Extract the [X, Y] coordinate from the center of the cell holding the provided text.  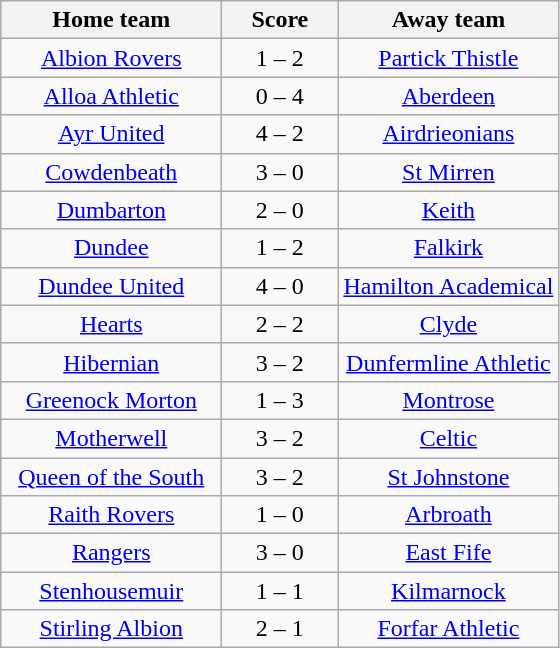
Queen of the South [112, 477]
2 – 0 [280, 210]
Dundee United [112, 286]
Aberdeen [448, 96]
Ayr United [112, 134]
Greenock Morton [112, 400]
Score [280, 20]
Partick Thistle [448, 58]
2 – 1 [280, 629]
Motherwell [112, 438]
Falkirk [448, 248]
Montrose [448, 400]
2 – 2 [280, 324]
Raith Rovers [112, 515]
Albion Rovers [112, 58]
Kilmarnock [448, 591]
Alloa Athletic [112, 96]
1 – 0 [280, 515]
Dundee [112, 248]
Clyde [448, 324]
1 – 1 [280, 591]
Cowdenbeath [112, 172]
Hamilton Academical [448, 286]
St Johnstone [448, 477]
Stenhousemuir [112, 591]
East Fife [448, 553]
Forfar Athletic [448, 629]
1 – 3 [280, 400]
Home team [112, 20]
Hearts [112, 324]
Dunfermline Athletic [448, 362]
Dumbarton [112, 210]
Rangers [112, 553]
0 – 4 [280, 96]
4 – 2 [280, 134]
St Mirren [448, 172]
Away team [448, 20]
Airdrieonians [448, 134]
Hibernian [112, 362]
4 – 0 [280, 286]
Keith [448, 210]
Arbroath [448, 515]
Celtic [448, 438]
Stirling Albion [112, 629]
